Pinpoint the cell where the given text exists, returning its (X, Y) midpoint coordinate. 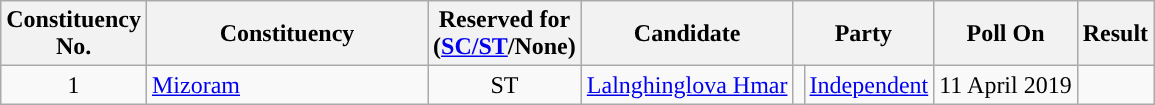
11 April 2019 (1006, 85)
Candidate (687, 34)
Lalnghinglova Hmar (687, 85)
Party (864, 34)
Mizoram (286, 85)
Poll On (1006, 34)
ST (505, 85)
Reserved for(SC/ST/None) (505, 34)
Independent (869, 85)
Constituency No. (74, 34)
Result (1115, 34)
Constituency (286, 34)
1 (74, 85)
